Output the [X, Y] coordinate of the center of the cell containing the given text.  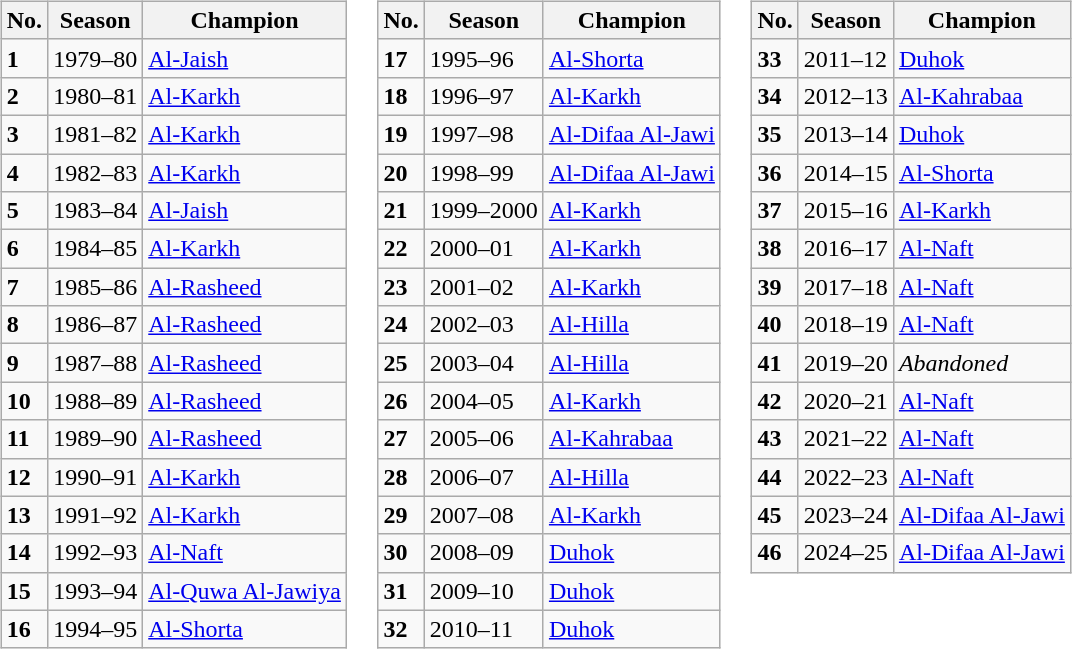
2 [24, 96]
29 [401, 515]
17 [401, 58]
2017–18 [846, 287]
2016–17 [846, 249]
27 [401, 439]
2019–20 [846, 363]
2002–03 [484, 325]
2000–01 [484, 249]
40 [775, 325]
1987–88 [96, 363]
30 [401, 553]
45 [775, 515]
26 [401, 401]
1 [24, 58]
1981–82 [96, 134]
1994–95 [96, 629]
2014–15 [846, 173]
1999–2000 [484, 211]
1982–83 [96, 173]
22 [401, 249]
2007–08 [484, 515]
1990–91 [96, 477]
34 [775, 96]
13 [24, 515]
1979–80 [96, 58]
1996–97 [484, 96]
2006–07 [484, 477]
12 [24, 477]
9 [24, 363]
39 [775, 287]
21 [401, 211]
23 [401, 287]
1988–89 [96, 401]
2004–05 [484, 401]
11 [24, 439]
2010–11 [484, 629]
2023–24 [846, 515]
1983–84 [96, 211]
2012–13 [846, 96]
16 [24, 629]
2008–09 [484, 553]
2024–25 [846, 553]
44 [775, 477]
2020–21 [846, 401]
41 [775, 363]
32 [401, 629]
35 [775, 134]
24 [401, 325]
1984–85 [96, 249]
1991–92 [96, 515]
1985–86 [96, 287]
2003–04 [484, 363]
1992–93 [96, 553]
2001–02 [484, 287]
1989–90 [96, 439]
1998–99 [484, 173]
36 [775, 173]
2009–10 [484, 591]
15 [24, 591]
33 [775, 58]
10 [24, 401]
14 [24, 553]
28 [401, 477]
1980–81 [96, 96]
38 [775, 249]
3 [24, 134]
31 [401, 591]
6 [24, 249]
2005–06 [484, 439]
Abandoned [982, 363]
37 [775, 211]
1995–96 [484, 58]
1986–87 [96, 325]
42 [775, 401]
Al-Quwa Al-Jawiya [245, 591]
2021–22 [846, 439]
1997–98 [484, 134]
18 [401, 96]
43 [775, 439]
2015–16 [846, 211]
2013–14 [846, 134]
20 [401, 173]
4 [24, 173]
1993–94 [96, 591]
25 [401, 363]
2011–12 [846, 58]
2022–23 [846, 477]
46 [775, 553]
7 [24, 287]
8 [24, 325]
5 [24, 211]
19 [401, 134]
2018–19 [846, 325]
